Detect which cell encompasses the target text, then output its [X, Y] center coordinate. 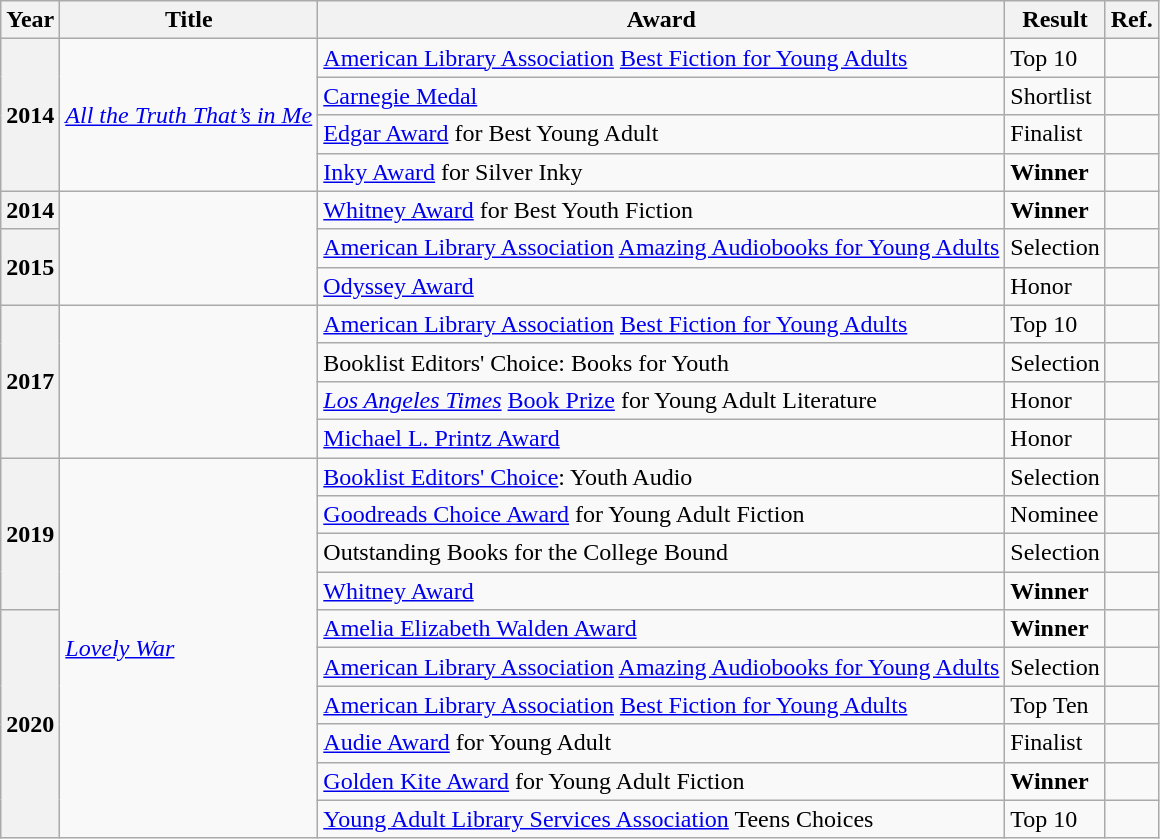
Top Ten [1055, 705]
Young Adult Library Services Association Teens Choices [662, 819]
Award [662, 20]
Whitney Award [662, 591]
2019 [30, 534]
2015 [30, 267]
Outstanding Books for the College Bound [662, 553]
Edgar Award for Best Young Adult [662, 134]
Year [30, 20]
Inky Award for Silver Inky [662, 172]
Carnegie Medal [662, 96]
Audie Award for Young Adult [662, 743]
Result [1055, 20]
Golden Kite Award for Young Adult Fiction [662, 781]
Booklist Editors' Choice: Books for Youth [662, 362]
Booklist Editors' Choice: Youth Audio [662, 477]
All the Truth That’s in Me [189, 115]
Title [189, 20]
Nominee [1055, 515]
Goodreads Choice Award for Young Adult Fiction [662, 515]
Amelia Elizabeth Walden Award [662, 629]
Los Angeles Times Book Prize for Young Adult Literature [662, 400]
Shortlist [1055, 96]
Odyssey Award [662, 286]
Ref. [1132, 20]
Lovely War [189, 648]
2020 [30, 724]
Whitney Award for Best Youth Fiction [662, 210]
Michael L. Printz Award [662, 438]
2017 [30, 381]
